Extract the [x, y] coordinate from the center of the cell holding the provided text.  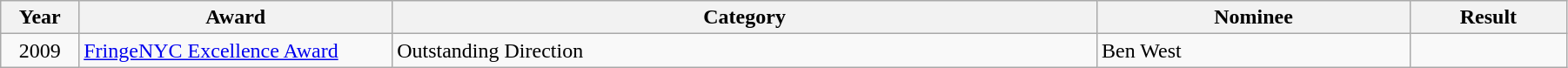
Result [1488, 17]
Outstanding Direction [745, 51]
Nominee [1254, 17]
Ben West [1254, 51]
Award [236, 17]
2009 [40, 51]
Category [745, 17]
FringeNYC Excellence Award [236, 51]
Year [40, 17]
